Output the (x, y) coordinate of the center of the cell containing the given text.  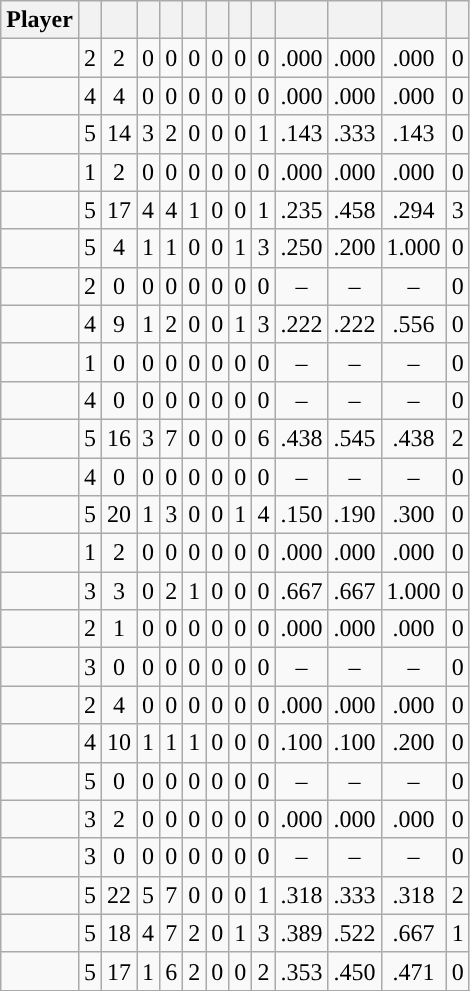
.294 (414, 210)
9 (120, 324)
16 (120, 438)
.450 (354, 971)
.300 (414, 515)
.471 (414, 971)
22 (120, 895)
.522 (354, 933)
.190 (354, 515)
20 (120, 515)
.235 (302, 210)
.353 (302, 971)
Player (40, 20)
.545 (354, 438)
.556 (414, 324)
.150 (302, 515)
18 (120, 933)
.250 (302, 248)
.458 (354, 210)
10 (120, 743)
.389 (302, 933)
14 (120, 134)
